Pinpoint the cell where the given text exists, returning its (x, y) midpoint coordinate. 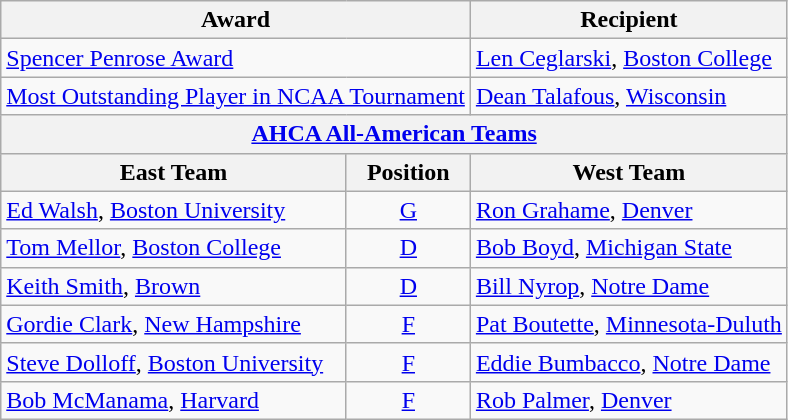
Position (408, 172)
Award (236, 20)
Gordie Clark, New Hampshire (174, 324)
West Team (628, 172)
Rob Palmer, Denver (628, 400)
Keith Smith, Brown (174, 286)
Recipient (628, 20)
Len Ceglarski, Boston College (628, 58)
Steve Dolloff, Boston University (174, 362)
Spencer Penrose Award (236, 58)
Ed Walsh, Boston University (174, 210)
G (408, 210)
Bob Boyd, Michigan State (628, 248)
East Team (174, 172)
Bill Nyrop, Notre Dame (628, 286)
Ron Grahame, Denver (628, 210)
Bob McManama, Harvard (174, 400)
Dean Talafous, Wisconsin (628, 96)
Most Outstanding Player in NCAA Tournament (236, 96)
Tom Mellor, Boston College (174, 248)
AHCA All-American Teams (394, 134)
Pat Boutette, Minnesota-Duluth (628, 324)
Eddie Bumbacco, Notre Dame (628, 362)
